Determine the [x, y] coordinate at the center of the cell enclosing the given text.  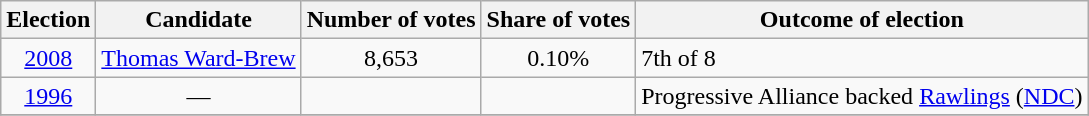
8,653 [391, 58]
Share of votes [558, 20]
1996 [48, 96]
Candidate [198, 20]
Progressive Alliance backed Rawlings (NDC) [862, 96]
2008 [48, 58]
Election [48, 20]
7th of 8 [862, 58]
Number of votes [391, 20]
— [198, 96]
Outcome of election [862, 20]
0.10% [558, 58]
Thomas Ward-Brew [198, 58]
